Provide the [X, Y] coordinate of the cell's center where the given text is located.  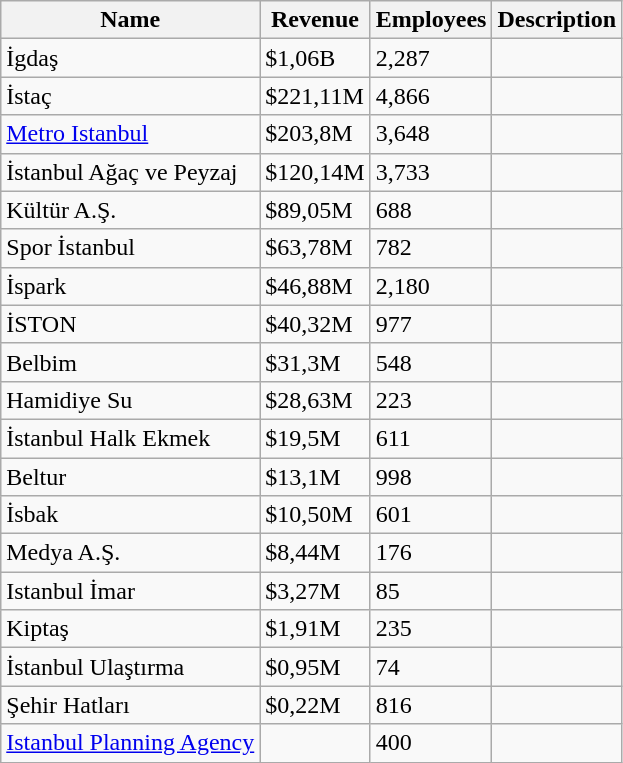
Kiptaş [130, 629]
$40,32M [315, 324]
74 [431, 667]
Belbim [130, 362]
$46,88M [315, 286]
Name [130, 20]
4,866 [431, 96]
İsbak [130, 515]
3,648 [431, 134]
3,733 [431, 172]
Şehir Hatları [130, 705]
2,180 [431, 286]
$19,5M [315, 438]
$89,05M [315, 210]
400 [431, 743]
$13,1M [315, 477]
601 [431, 515]
Spor İstanbul [130, 248]
$0,22M [315, 705]
85 [431, 591]
688 [431, 210]
$63,78M [315, 248]
$28,63M [315, 400]
782 [431, 248]
235 [431, 629]
176 [431, 553]
223 [431, 400]
Hamidiye Su [130, 400]
2,287 [431, 58]
İSTON [130, 324]
611 [431, 438]
Istanbul İmar [130, 591]
$0,95M [315, 667]
İgdaş [130, 58]
Kültür A.Ş. [130, 210]
Employees [431, 20]
Description [557, 20]
$203,8M [315, 134]
$221,11M [315, 96]
İstanbul Ağaç ve Peyzaj [130, 172]
Medya A.Ş. [130, 553]
$10,50M [315, 515]
$1,91M [315, 629]
816 [431, 705]
998 [431, 477]
548 [431, 362]
Istanbul Planning Agency [130, 743]
$31,3M [315, 362]
$1,06B [315, 58]
İstaç [130, 96]
$8,44M [315, 553]
977 [431, 324]
$120,14M [315, 172]
İstanbul Ulaştırma [130, 667]
$3,27M [315, 591]
Beltur [130, 477]
İstanbul Halk Ekmek [130, 438]
Revenue [315, 20]
İspark [130, 286]
Metro Istanbul [130, 134]
